Locate the cell with the specified text and output its (x, y) center coordinate. 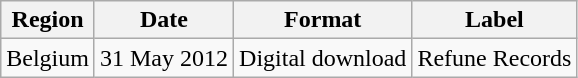
31 May 2012 (164, 58)
Refune Records (494, 58)
Label (494, 20)
Region (48, 20)
Format (323, 20)
Date (164, 20)
Belgium (48, 58)
Digital download (323, 58)
